Output the (X, Y) coordinate of the center of the cell containing the given text.  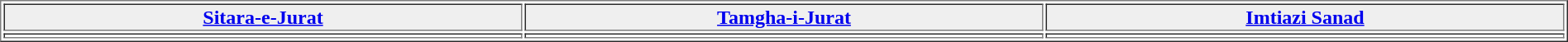
Imtiazi Sanad (1305, 16)
Sitara-e-Jurat (263, 16)
Tamgha-i-Jurat (784, 16)
